Extract the [x, y] coordinate from the center of the cell holding the provided text.  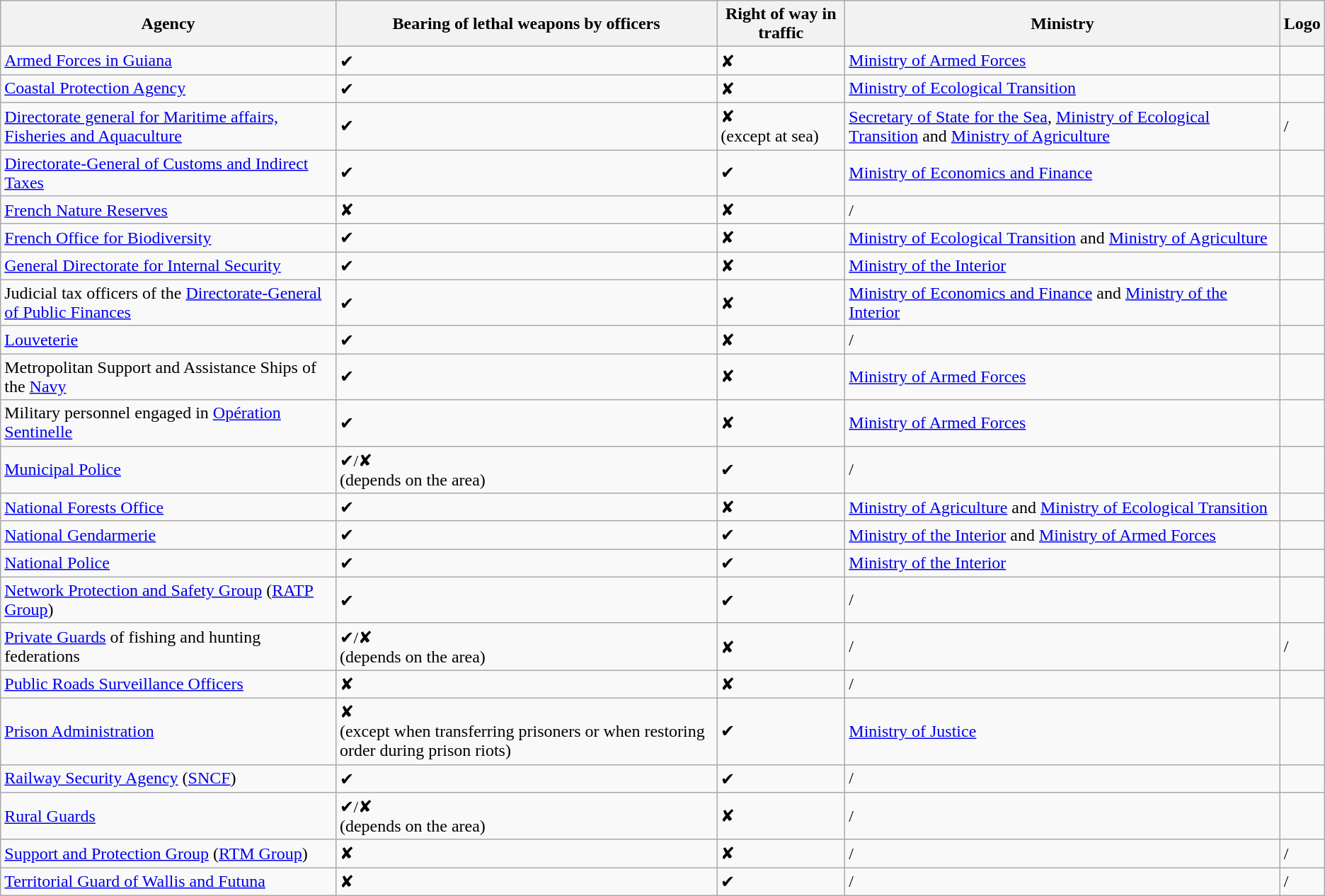
Ministry of the Interior and Ministry of Armed Forces [1062, 535]
Armed Forces in Guiana [168, 61]
Network Protection and Safety Group (RATP Group) [168, 600]
Judicial tax officers of the Directorate-General of Public Finances [168, 303]
Ministry of Ecological Transition and Ministry of Agriculture [1062, 238]
French Nature Reserves [168, 210]
Secretary of State for the Sea, Ministry of Ecological Transition and Ministry of Agriculture [1062, 126]
Rural Guards [168, 817]
Right of way in traffic [781, 24]
✘(except at sea) [781, 126]
Directorate general for Maritime affairs, Fisheries and Aquaculture [168, 126]
Private Guards of fishing and hunting federations [168, 647]
Prison Administration [168, 731]
✘(except when transferring prisoners or when restoring order during prison riots) [526, 731]
Municipal Police [168, 470]
General Directorate for Internal Security [168, 266]
Agency [168, 24]
Railway Security Agency (SNCF) [168, 779]
Ministry of Economics and Finance and Ministry of the Interior [1062, 303]
Public Roads Surveillance Officers [168, 684]
Ministry of Agriculture and Ministry of Ecological Transition [1062, 507]
Military personnel engaged in Opération Sentinelle [168, 423]
Ministry of Economics and Finance [1062, 173]
Logo [1302, 24]
National Gendarmerie [168, 535]
Ministry [1062, 24]
Ministry of Ecological Transition [1062, 88]
Ministry of Justice [1062, 731]
Directorate-General of Customs and Indirect Taxes [168, 173]
National Police [168, 563]
Coastal Protection Agency [168, 88]
Territorial Guard of Wallis and Futuna [168, 882]
National Forests Office [168, 507]
Metropolitan Support and Assistance Ships of the Navy [168, 377]
Louveterie [168, 340]
French Office for Biodiversity [168, 238]
Support and Protection Group (RTM Group) [168, 854]
Bearing of lethal weapons by officers [526, 24]
